Find where the given text appears and provide that cell's center as [x, y] coordinate. 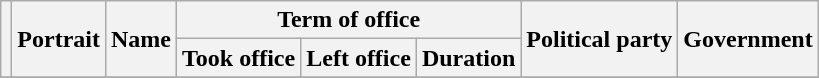
Portrait [59, 39]
Left office [359, 58]
Political party [600, 39]
Term of office [349, 20]
Name [140, 39]
Duration [468, 58]
Government [748, 39]
Took office [239, 58]
